Detect which cell encompasses the target text, then output its (x, y) center coordinate. 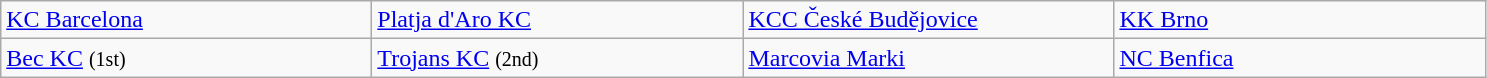
Trojans KC (2nd) (558, 58)
KCC České Budějovice (928, 20)
NC Benfica (1300, 58)
Marcovia Marki (928, 58)
Bec KC (1st) (186, 58)
KC Barcelona (186, 20)
KK Brno (1300, 20)
Platja d'Aro KC (558, 20)
